For the text-containing cell, return its midpoint in [x, y] coordinate format. 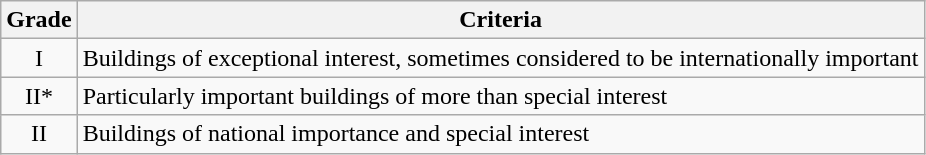
Buildings of exceptional interest, sometimes considered to be internationally important [500, 58]
Grade [39, 20]
I [39, 58]
Buildings of national importance and special interest [500, 134]
Particularly important buildings of more than special interest [500, 96]
II* [39, 96]
Criteria [500, 20]
II [39, 134]
